Locate the cell with the specified text and output its (x, y) center coordinate. 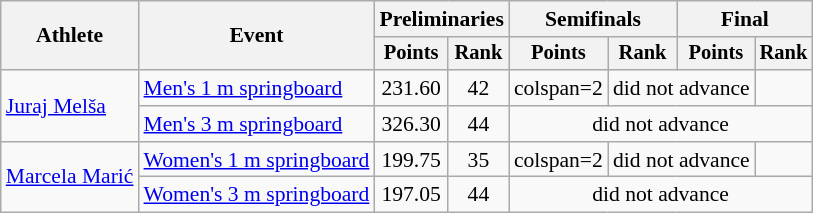
Men's 3 m springboard (257, 124)
Men's 1 m springboard (257, 88)
199.75 (411, 160)
Final (744, 19)
Event (257, 36)
Women's 1 m springboard (257, 160)
Semifinals (593, 19)
35 (478, 160)
Athlete (70, 36)
42 (478, 88)
231.60 (411, 88)
Preliminaries (441, 19)
Women's 3 m springboard (257, 195)
Marcela Marić (70, 178)
326.30 (411, 124)
Juraj Melša (70, 106)
197.05 (411, 195)
